Identify which cell holds the provided text, then report its (x, y) central coordinate. 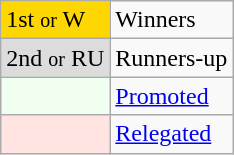
2nd or RU (56, 58)
Relegated (172, 134)
Promoted (172, 96)
1st or W (56, 20)
Runners-up (172, 58)
Winners (172, 20)
